Search for the cell housing the specified text and yield its (x, y) center coordinate. 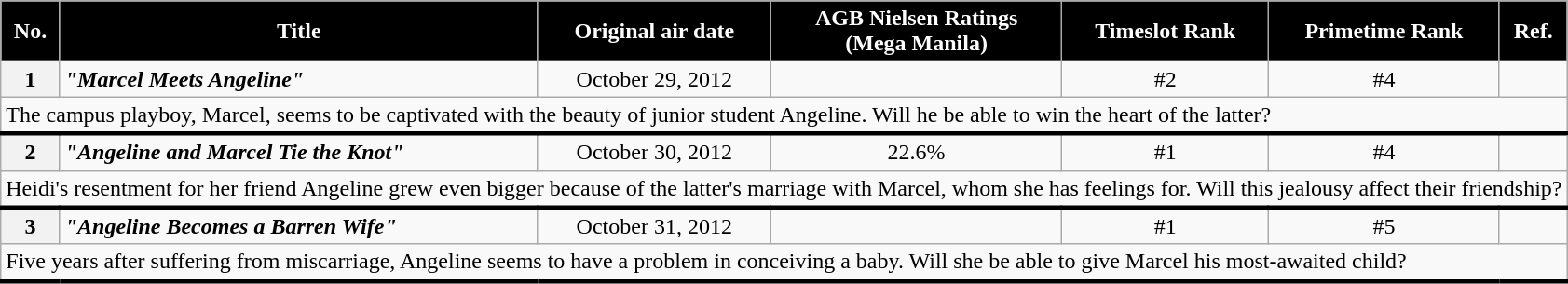
Original air date (654, 32)
22.6% (917, 152)
AGB Nielsen Ratings(Mega Manila) (917, 32)
"Angeline Becomes a Barren Wife" (298, 226)
Title (298, 32)
Timeslot Rank (1166, 32)
No. (30, 32)
#2 (1166, 79)
Primetime Rank (1384, 32)
3 (30, 226)
October 31, 2012 (654, 226)
"Angeline and Marcel Tie the Knot" (298, 152)
October 29, 2012 (654, 79)
2 (30, 152)
The campus playboy, Marcel, seems to be captivated with the beauty of junior student Angeline. Will he be able to win the heart of the latter? (784, 115)
"Marcel Meets Angeline" (298, 79)
October 30, 2012 (654, 152)
#5 (1384, 226)
Ref. (1534, 32)
1 (30, 79)
